Provide the [x, y] coordinate of the cell's center where the given text is located.  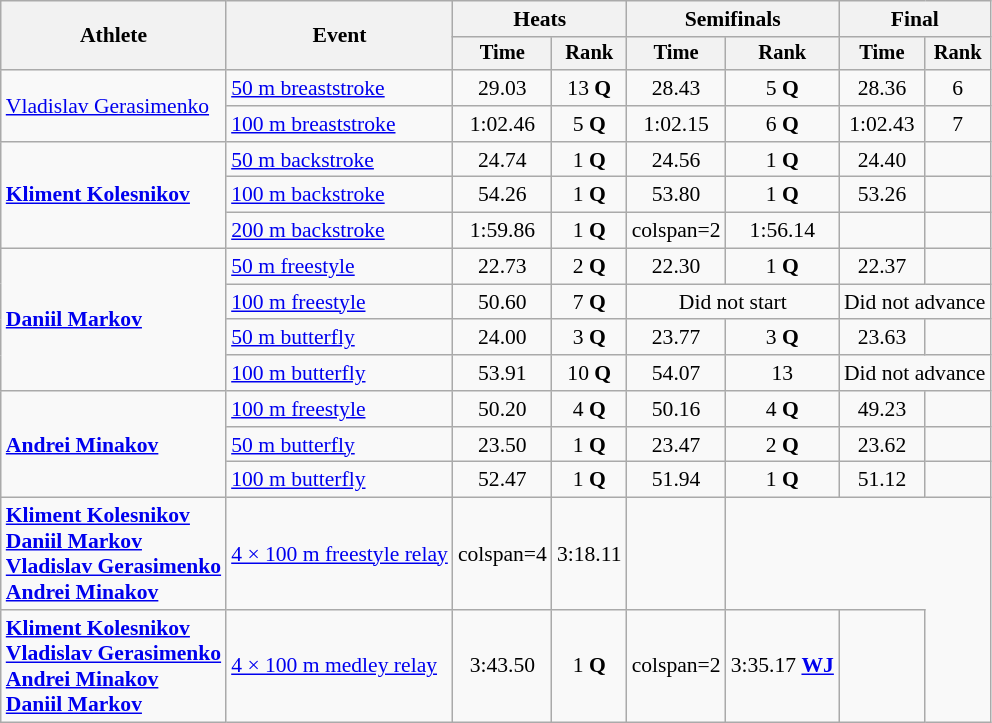
24.74 [502, 160]
53.91 [502, 373]
1:02.15 [676, 124]
23.63 [882, 338]
24.56 [676, 160]
50.16 [676, 409]
13 [782, 373]
Kliment KolesnikovDaniil MarkovVladislav GerasimenkoAndrei Minakov [114, 554]
23.77 [676, 338]
1:56.14 [782, 231]
Vladislav Gerasimenko [114, 106]
10 Q [590, 373]
7 Q [590, 302]
22.73 [502, 267]
Daniil Markov [114, 320]
54.26 [502, 195]
23.50 [502, 445]
Event [340, 36]
6 Q [782, 124]
Semifinals [733, 19]
100 m breaststroke [340, 124]
52.47 [502, 480]
6 [958, 88]
1:59.86 [502, 231]
Final [915, 19]
Kliment KolesnikovVladislav GerasimenkoAndrei MinakovDaniil Markov [114, 666]
colspan=4 [502, 554]
53.80 [676, 195]
1:02.46 [502, 124]
Did not start [733, 302]
22.30 [676, 267]
54.07 [676, 373]
13 Q [590, 88]
28.36 [882, 88]
50 m backstroke [340, 160]
3:35.17 WJ [782, 666]
3:18.11 [590, 554]
23.62 [882, 445]
50.60 [502, 302]
50 m freestyle [340, 267]
50.20 [502, 409]
Athlete [114, 36]
200 m backstroke [340, 231]
3:43.50 [502, 666]
4 × 100 m freestyle relay [340, 554]
50 m breaststroke [340, 88]
53.26 [882, 195]
24.40 [882, 160]
100 m backstroke [340, 195]
Heats [540, 19]
24.00 [502, 338]
1:02.43 [882, 124]
22.37 [882, 267]
49.23 [882, 409]
Andrei Minakov [114, 444]
51.12 [882, 480]
29.03 [502, 88]
28.43 [676, 88]
Kliment Kolesnikov [114, 196]
7 [958, 124]
4 × 100 m medley relay [340, 666]
23.47 [676, 445]
51.94 [676, 480]
